From the cell containing the given text, extract its center point as [x, y] coordinate. 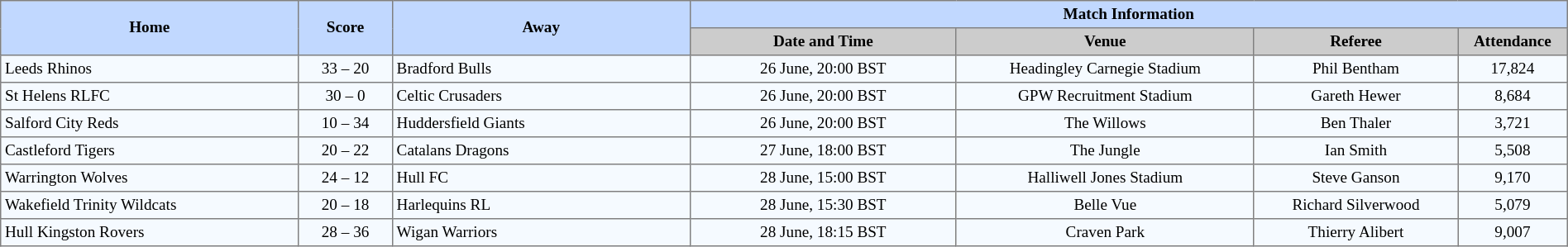
8,684 [1513, 96]
28 – 36 [346, 233]
3,721 [1513, 124]
17,824 [1513, 69]
Halliwell Jones Stadium [1105, 178]
Date and Time [823, 41]
9,007 [1513, 233]
Headingley Carnegie Stadium [1105, 69]
10 – 34 [346, 124]
Craven Park [1105, 233]
Attendance [1513, 41]
27 June, 18:00 BST [823, 150]
Thierry Alibert [1355, 233]
Richard Silverwood [1355, 205]
Phil Bentham [1355, 69]
Harlequins RL [541, 205]
GPW Recruitment Stadium [1105, 96]
Celtic Crusaders [541, 96]
24 – 12 [346, 178]
Gareth Hewer [1355, 96]
Referee [1355, 41]
Match Information [1128, 15]
Bradford Bulls [541, 69]
Castleford Tigers [150, 150]
Steve Ganson [1355, 178]
Away [541, 28]
The Jungle [1105, 150]
Salford City Reds [150, 124]
Leeds Rhinos [150, 69]
28 June, 15:30 BST [823, 205]
Catalans Dragons [541, 150]
33 – 20 [346, 69]
Belle Vue [1105, 205]
5,508 [1513, 150]
20 – 18 [346, 205]
Huddersfield Giants [541, 124]
5,079 [1513, 205]
Ian Smith [1355, 150]
28 June, 15:00 BST [823, 178]
Home [150, 28]
20 – 22 [346, 150]
Ben Thaler [1355, 124]
Wakefield Trinity Wildcats [150, 205]
Warrington Wolves [150, 178]
Score [346, 28]
Venue [1105, 41]
30 – 0 [346, 96]
Hull FC [541, 178]
9,170 [1513, 178]
St Helens RLFC [150, 96]
28 June, 18:15 BST [823, 233]
Hull Kingston Rovers [150, 233]
The Willows [1105, 124]
Wigan Warriors [541, 233]
